Return the (x, y) coordinate for the center point of the cell that contains the specified text.  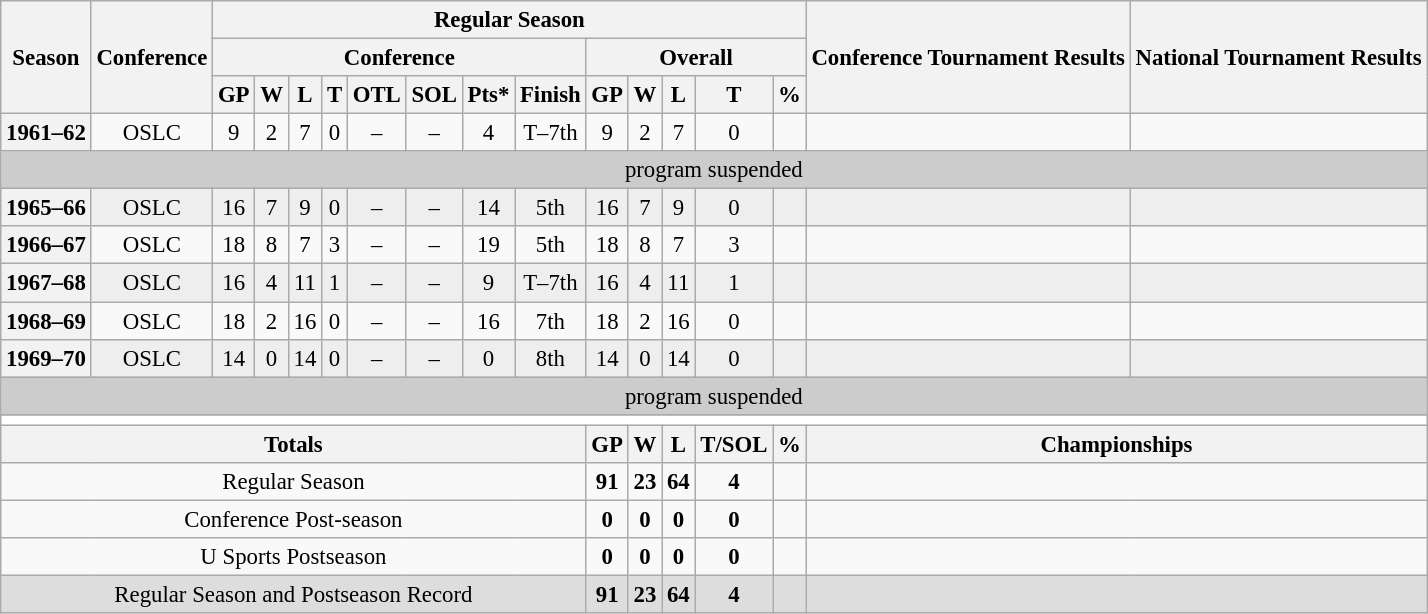
SOL (434, 95)
Conference Post-season (294, 519)
T/SOL (734, 444)
1961–62 (46, 133)
8th (550, 358)
1965–66 (46, 208)
1967–68 (46, 283)
19 (488, 245)
1966–67 (46, 245)
Totals (294, 444)
Regular Season and Postseason Record (294, 594)
Season (46, 58)
OTL (376, 95)
U Sports Postseason (294, 557)
Finish (550, 95)
Conference Tournament Results (968, 58)
Overall (696, 58)
Championships (1116, 444)
Pts* (488, 95)
National Tournament Results (1278, 58)
1969–70 (46, 358)
7th (550, 321)
1968–69 (46, 321)
